Return (X, Y) of the center of cell containing provided text 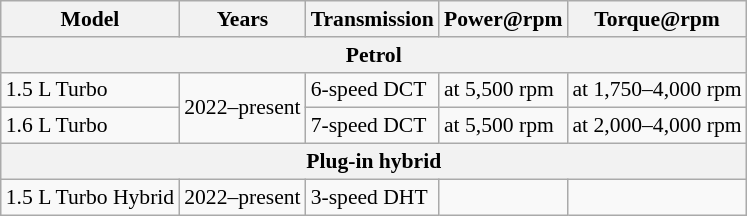
7-speed DCT (372, 126)
at 1,750–4,000 rpm (656, 90)
Plug-in hybrid (374, 162)
3-speed DHT (372, 197)
Model (90, 19)
1.5 L Turbo (90, 90)
Years (242, 19)
Transmission (372, 19)
Torque@rpm (656, 19)
1.5 L Turbo Hybrid (90, 197)
at 2,000–4,000 rpm (656, 126)
6-speed DCT (372, 90)
Power@rpm (504, 19)
Petrol (374, 55)
1.6 L Turbo (90, 126)
